Return [x, y] of the center of cell containing provided text 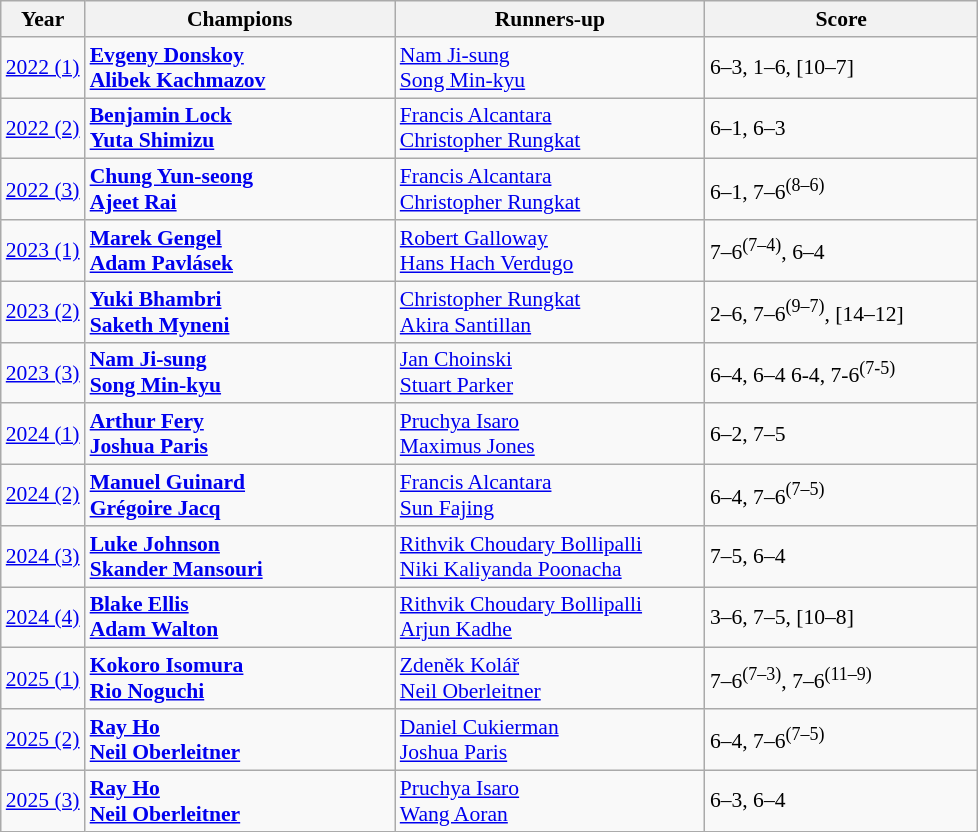
Pruchya Isaro Maximus Jones [550, 434]
Evgeny Donskoy Alibek Kachmazov [240, 68]
Daniel Cukierman Joshua Paris [550, 740]
2024 (2) [43, 496]
2024 (4) [43, 618]
2022 (1) [43, 68]
2022 (2) [43, 128]
Kokoro Isomura Rio Noguchi [240, 678]
Chung Yun-seong Ajeet Rai [240, 190]
Year [43, 19]
2025 (3) [43, 800]
2–6, 7–6(9–7), [14–12] [842, 312]
7–6(7–4), 6–4 [842, 250]
Zdeněk Kolář Neil Oberleitner [550, 678]
2022 (3) [43, 190]
Champions [240, 19]
3–6, 7–5, [10–8] [842, 618]
Marek Gengel Adam Pavlásek [240, 250]
2023 (3) [43, 372]
6–1, 6–3 [842, 128]
2025 (1) [43, 678]
6–2, 7–5 [842, 434]
Blake Ellis Adam Walton [240, 618]
7–5, 6–4 [842, 556]
2024 (1) [43, 434]
7–6(7–3), 7–6(11–9) [842, 678]
Christopher Rungkat Akira Santillan [550, 312]
Manuel Guinard Grégoire Jacq [240, 496]
Luke Johnson Skander Mansouri [240, 556]
6–1, 7–6(8–6) [842, 190]
Rithvik Choudary Bollipalli Arjun Kadhe [550, 618]
2023 (2) [43, 312]
2023 (1) [43, 250]
2025 (2) [43, 740]
2024 (3) [43, 556]
Jan Choinski Stuart Parker [550, 372]
6–3, 1–6, [10–7] [842, 68]
Pruchya Isaro Wang Aoran [550, 800]
Yuki Bhambri Saketh Myneni [240, 312]
Francis Alcantara Sun Fajing [550, 496]
Arthur Fery Joshua Paris [240, 434]
6–4, 6–4 6-4, 7-6(7-5) [842, 372]
Benjamin Lock Yuta Shimizu [240, 128]
Score [842, 19]
Runners-up [550, 19]
6–3, 6–4 [842, 800]
Robert Galloway Hans Hach Verdugo [550, 250]
Rithvik Choudary Bollipalli Niki Kaliyanda Poonacha [550, 556]
